Find where the given text appears and provide that cell's center as [x, y] coordinate. 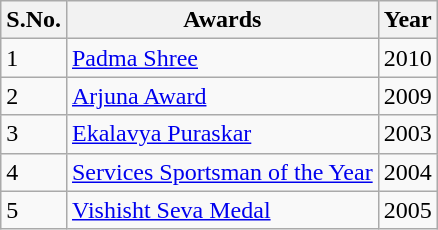
2009 [408, 96]
2004 [408, 172]
Services Sportsman of the Year [222, 172]
2005 [408, 210]
2003 [408, 134]
Awards [222, 20]
3 [34, 134]
5 [34, 210]
S.No. [34, 20]
4 [34, 172]
Ekalavya Puraskar [222, 134]
2010 [408, 58]
1 [34, 58]
Arjuna Award [222, 96]
Vishisht Seva Medal [222, 210]
Year [408, 20]
Padma Shree [222, 58]
2 [34, 96]
